Extract the (x, y) coordinate from the center of the cell holding the provided text.  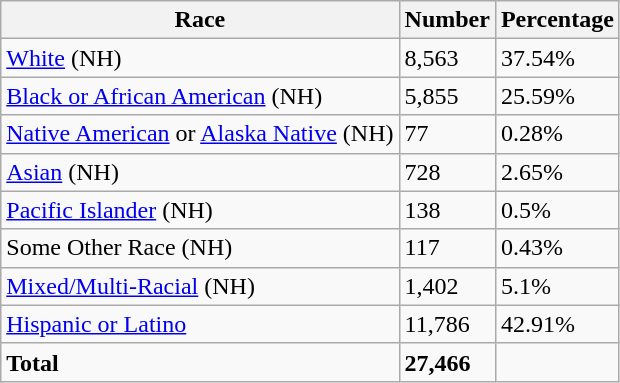
117 (447, 248)
27,466 (447, 362)
Some Other Race (NH) (200, 248)
Black or African American (NH) (200, 96)
Native American or Alaska Native (NH) (200, 134)
Asian (NH) (200, 172)
37.54% (557, 58)
Race (200, 20)
5,855 (447, 96)
0.43% (557, 248)
0.28% (557, 134)
138 (447, 210)
Total (200, 362)
Pacific Islander (NH) (200, 210)
1,402 (447, 286)
5.1% (557, 286)
8,563 (447, 58)
Mixed/Multi-Racial (NH) (200, 286)
White (NH) (200, 58)
Hispanic or Latino (200, 324)
728 (447, 172)
11,786 (447, 324)
2.65% (557, 172)
25.59% (557, 96)
Number (447, 20)
77 (447, 134)
42.91% (557, 324)
Percentage (557, 20)
0.5% (557, 210)
